Output the [X, Y] coordinate of the center of the cell containing the given text.  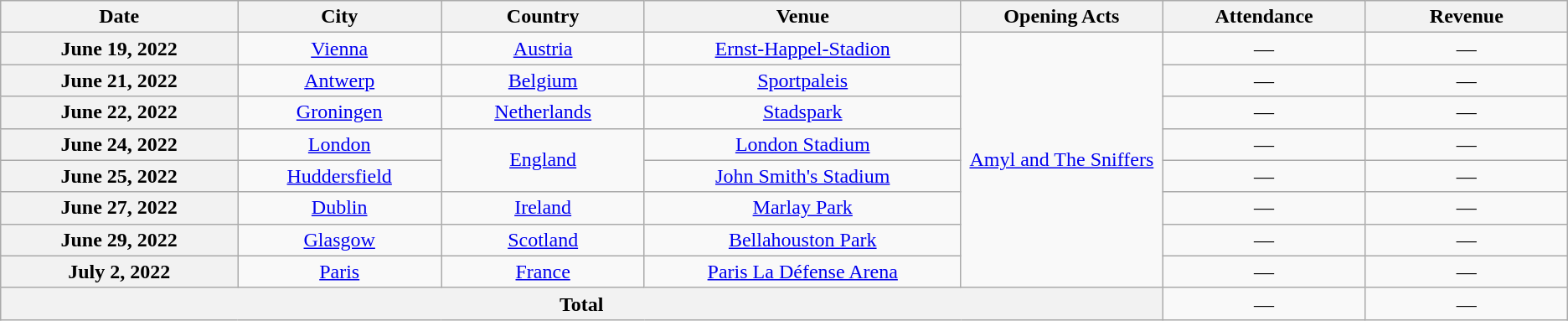
Scotland [543, 240]
Dublin [340, 208]
Total [581, 303]
Groningen [340, 112]
Bellahouston Park [802, 240]
June 27, 2022 [119, 208]
Venue [802, 17]
Paris La Défense Arena [802, 272]
Paris [340, 272]
Belgium [543, 80]
London Stadium [802, 144]
Stadspark [802, 112]
Austria [543, 49]
Attendance [1265, 17]
France [543, 272]
Ernst-Happel-Stadion [802, 49]
June 24, 2022 [119, 144]
Ireland [543, 208]
Vienna [340, 49]
City [340, 17]
Netherlands [543, 112]
Marlay Park [802, 208]
Huddersfield [340, 176]
June 25, 2022 [119, 176]
London [340, 144]
Country [543, 17]
John Smith's Stadium [802, 176]
England [543, 160]
Glasgow [340, 240]
Date [119, 17]
June 19, 2022 [119, 49]
June 22, 2022 [119, 112]
Amyl and The Sniffers [1062, 160]
Opening Acts [1062, 17]
Revenue [1466, 17]
July 2, 2022 [119, 272]
Sportpaleis [802, 80]
June 29, 2022 [119, 240]
Antwerp [340, 80]
June 21, 2022 [119, 80]
